From the cell containing the given text, extract its center point as (x, y) coordinate. 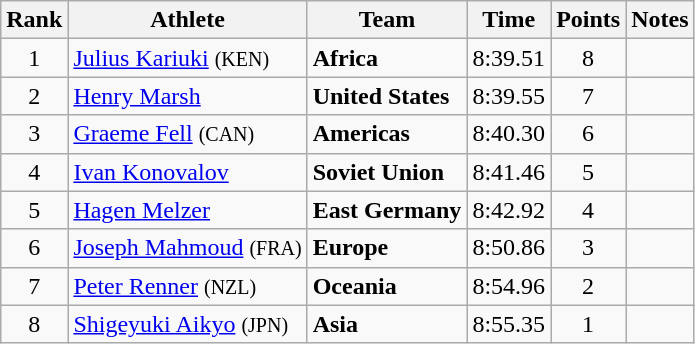
8:39.55 (509, 96)
Notes (660, 20)
Julius Kariuki (KEN) (188, 58)
8:54.96 (509, 286)
Americas (387, 134)
Joseph Mahmoud (FRA) (188, 248)
United States (387, 96)
8:42.92 (509, 210)
Asia (387, 324)
8:40.30 (509, 134)
8:55.35 (509, 324)
East Germany (387, 210)
Soviet Union (387, 172)
Time (509, 20)
Team (387, 20)
Peter Renner (NZL) (188, 286)
8:50.86 (509, 248)
8:41.46 (509, 172)
Henry Marsh (188, 96)
Europe (387, 248)
Oceania (387, 286)
Graeme Fell (CAN) (188, 134)
Athlete (188, 20)
8:39.51 (509, 58)
Shigeyuki Aikyo (JPN) (188, 324)
Hagen Melzer (188, 210)
Africa (387, 58)
Ivan Konovalov (188, 172)
Rank (34, 20)
Points (588, 20)
